Scan for the cell matching the given text and deliver its (x, y) coordinate at center. 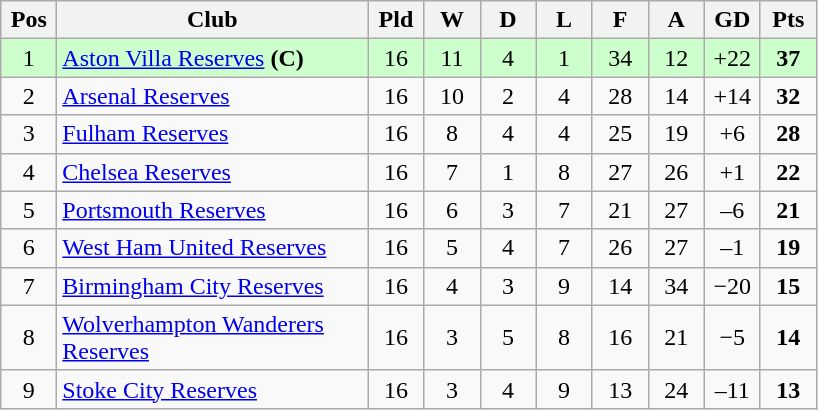
−5 (732, 338)
Wolverhampton Wanderers Reserves (212, 338)
Birmingham City Reserves (212, 286)
37 (788, 58)
GD (732, 20)
D (508, 20)
Pld (396, 20)
West Ham United Reserves (212, 248)
W (452, 20)
25 (620, 134)
15 (788, 286)
–11 (732, 389)
A (676, 20)
+1 (732, 172)
Club (212, 20)
Stoke City Reserves (212, 389)
Chelsea Reserves (212, 172)
Arsenal Reserves (212, 96)
−20 (732, 286)
Portsmouth Reserves (212, 210)
L (564, 20)
Pts (788, 20)
Fulham Reserves (212, 134)
24 (676, 389)
11 (452, 58)
12 (676, 58)
–6 (732, 210)
32 (788, 96)
Pos (29, 20)
10 (452, 96)
+22 (732, 58)
22 (788, 172)
+6 (732, 134)
F (620, 20)
+14 (732, 96)
–1 (732, 248)
Aston Villa Reserves (C) (212, 58)
